Extract the (X, Y) coordinate from the center of the cell holding the provided text.  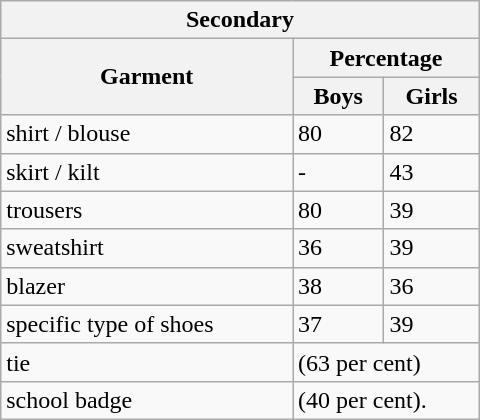
shirt / blouse (147, 134)
blazer (147, 286)
- (338, 172)
Girls (432, 96)
38 (338, 286)
(63 per cent) (386, 362)
skirt / kilt (147, 172)
43 (432, 172)
trousers (147, 210)
82 (432, 134)
Percentage (386, 58)
Boys (338, 96)
Garment (147, 77)
sweatshirt (147, 248)
specific type of shoes (147, 324)
37 (338, 324)
school badge (147, 400)
Secondary (240, 20)
(40 per cent). (386, 400)
tie (147, 362)
